Scan for the cell matching the given text and deliver its (x, y) coordinate at center. 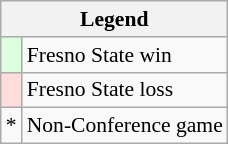
Fresno State win (125, 55)
* (12, 126)
Non-Conference game (125, 126)
Legend (114, 19)
Fresno State loss (125, 90)
